Scan for the cell matching the given text and deliver its (x, y) coordinate at center. 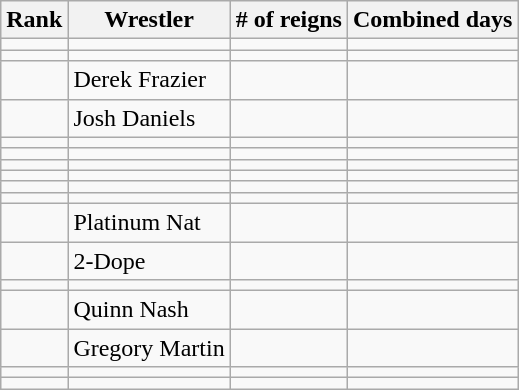
Rank (34, 20)
2-Dope (149, 261)
Platinum Nat (149, 222)
Derek Frazier (149, 80)
Wrestler (149, 20)
Gregory Martin (149, 348)
Quinn Nash (149, 310)
# of reigns (288, 20)
Combined days (432, 20)
Josh Daniels (149, 118)
